Scan for the cell matching the given text and deliver its [X, Y] coordinate at center. 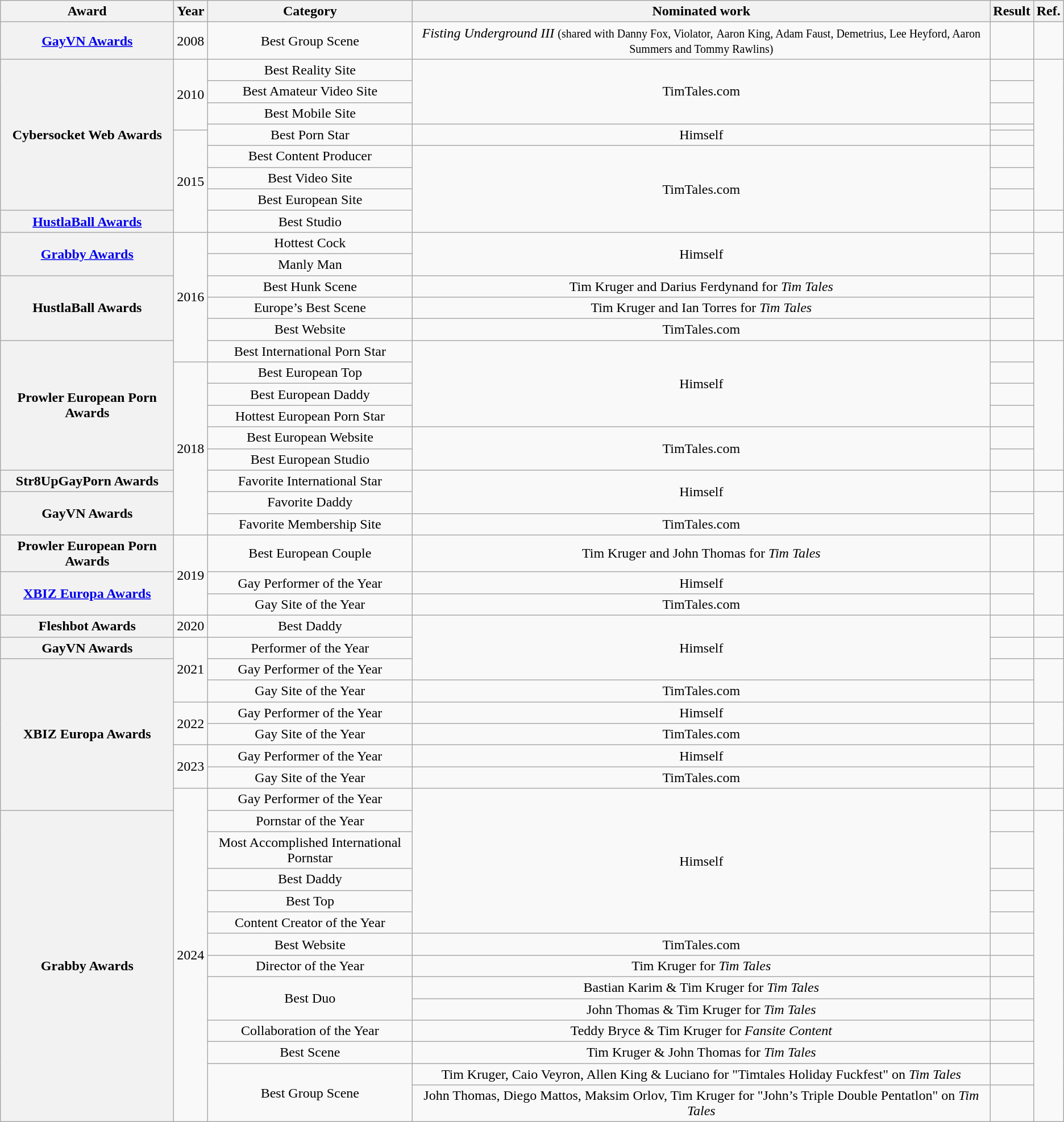
2023 [191, 767]
Result [1012, 11]
Best European Website [310, 438]
Fisting Underground III (shared with Danny Fox, Violator, Aaron King, Adam Faust, Demetrius, Lee Heyford, Aaron Summers and Tommy Rawlins) [701, 41]
Best Duo [310, 998]
Best European Top [310, 373]
Pornstar of the Year [310, 821]
Best European Studio [310, 459]
Best Video Site [310, 178]
2016 [191, 297]
2021 [191, 669]
Favorite Membership Site [310, 524]
Best European Daddy [310, 394]
Best Hunk Scene [310, 286]
Tim Kruger for Tim Tales [701, 966]
Best Content Producer [310, 156]
Teddy Bryce & Tim Kruger for Fansite Content [701, 1031]
Nominated work [701, 11]
Best European Couple [310, 554]
2020 [191, 626]
Award [88, 11]
Tim Kruger and Darius Ferdynand for Tim Tales [701, 286]
Hottest European Porn Star [310, 416]
Director of the Year [310, 966]
2008 [191, 41]
Best Mobile Site [310, 113]
Best European Site [310, 200]
Favorite Daddy [310, 502]
Ref. [1048, 11]
Europe’s Best Scene [310, 308]
Tim Kruger and John Thomas for Tim Tales [701, 554]
Cybersocket Web Awards [88, 135]
John Thomas & Tim Kruger for Tim Tales [701, 1009]
2022 [191, 724]
2015 [191, 181]
Best International Porn Star [310, 351]
Best Top [310, 901]
Most Accomplished International Pornstar [310, 850]
Tim Kruger, Caio Veyron, Allen King & Luciano for "Timtales Holiday Fuckfest" on Tim Tales [701, 1074]
Performer of the Year [310, 647]
Favorite International Star [310, 481]
Tim Kruger and Ian Torres for Tim Tales [701, 308]
Best Reality Site [310, 70]
Manly Man [310, 264]
Best Scene [310, 1053]
Content Creator of the Year [310, 922]
Bastian Karim & Tim Kruger for Tim Tales [701, 987]
2018 [191, 448]
Year [191, 11]
Tim Kruger & John Thomas for Tim Tales [701, 1053]
Str8UpGayPorn Awards [88, 481]
Collaboration of the Year [310, 1031]
2024 [191, 955]
John Thomas, Diego Mattos, Maksim Orlov, Tim Kruger for "John’s Triple Double Pentatlon" on Tim Tales [701, 1104]
Best Studio [310, 221]
Hottest Cock [310, 243]
2010 [191, 94]
Best Amateur Video Site [310, 92]
Category [310, 11]
Best Porn Star [310, 135]
Fleshbot Awards [88, 626]
2019 [191, 575]
